Provide the [x, y] coordinate of the cell's center where the given text is located.  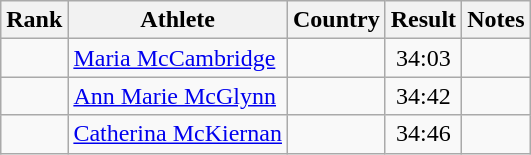
34:03 [423, 58]
Maria McCambridge [178, 58]
Country [337, 20]
Ann Marie McGlynn [178, 96]
Notes [496, 20]
Catherina McKiernan [178, 134]
Rank [34, 20]
34:42 [423, 96]
Athlete [178, 20]
Result [423, 20]
34:46 [423, 134]
